Detect which cell encompasses the target text, then output its [x, y] center coordinate. 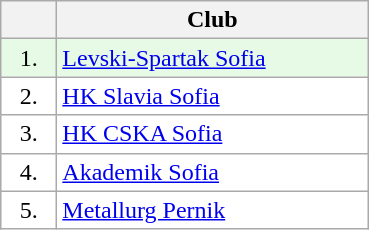
5. [29, 210]
Club [212, 20]
3. [29, 134]
1. [29, 58]
Metallurg Pernik [212, 210]
4. [29, 172]
2. [29, 96]
HK CSKA Sofia [212, 134]
Akademik Sofia [212, 172]
HK Slavia Sofia [212, 96]
Levski-Spartak Sofia [212, 58]
